Search for the cell housing the specified text and yield its [X, Y] center coordinate. 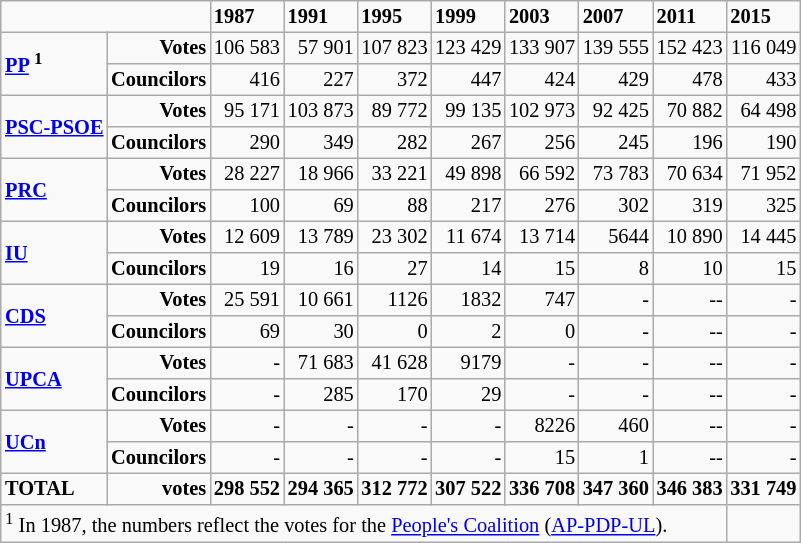
416 [247, 80]
14 [468, 269]
302 [616, 206]
282 [395, 143]
10 661 [321, 300]
196 [690, 143]
123 429 [468, 48]
PSC-PSOE [54, 126]
18 966 [321, 174]
PP 1 [54, 64]
CDS [54, 316]
IU [54, 252]
312 772 [395, 489]
13 714 [542, 237]
346 383 [690, 489]
103 873 [321, 111]
5644 [616, 237]
92 425 [616, 111]
73 783 [616, 174]
95 171 [247, 111]
107 823 [395, 48]
170 [395, 395]
30 [321, 332]
10 890 [690, 237]
89 772 [395, 111]
TOTAL [54, 489]
298 552 [247, 489]
447 [468, 80]
372 [395, 80]
190 [763, 143]
49 898 [468, 174]
276 [542, 206]
152 423 [690, 48]
424 [542, 80]
28 227 [247, 174]
747 [542, 300]
57 901 [321, 48]
2011 [690, 17]
267 [468, 143]
64 498 [763, 111]
245 [616, 143]
23 302 [395, 237]
460 [616, 426]
1995 [395, 17]
331 749 [763, 489]
433 [763, 80]
290 [247, 143]
285 [321, 395]
116 049 [763, 48]
16 [321, 269]
33 221 [395, 174]
2 [468, 332]
139 555 [616, 48]
1991 [321, 17]
11 674 [468, 237]
88 [395, 206]
12 609 [247, 237]
70 634 [690, 174]
294 365 [321, 489]
25 591 [247, 300]
14 445 [763, 237]
8 [616, 269]
8226 [542, 426]
1 In 1987, the numbers reflect the votes for the People's Coalition (AP-PDP-UL). [364, 524]
102 973 [542, 111]
2007 [616, 17]
1999 [468, 17]
19 [247, 269]
1 [616, 458]
29 [468, 395]
307 522 [468, 489]
100 [247, 206]
9179 [468, 363]
1987 [247, 17]
votes [158, 489]
347 360 [616, 489]
319 [690, 206]
1832 [468, 300]
10 [690, 269]
325 [763, 206]
336 708 [542, 489]
66 592 [542, 174]
70 882 [690, 111]
PRC [54, 190]
478 [690, 80]
71 683 [321, 363]
227 [321, 80]
41 628 [395, 363]
133 907 [542, 48]
106 583 [247, 48]
71 952 [763, 174]
UCn [54, 442]
2003 [542, 17]
349 [321, 143]
1126 [395, 300]
99 135 [468, 111]
27 [395, 269]
217 [468, 206]
2015 [763, 17]
13 789 [321, 237]
429 [616, 80]
256 [542, 143]
UPCA [54, 378]
